Find where the given text appears and provide that cell's center as (X, Y) coordinate. 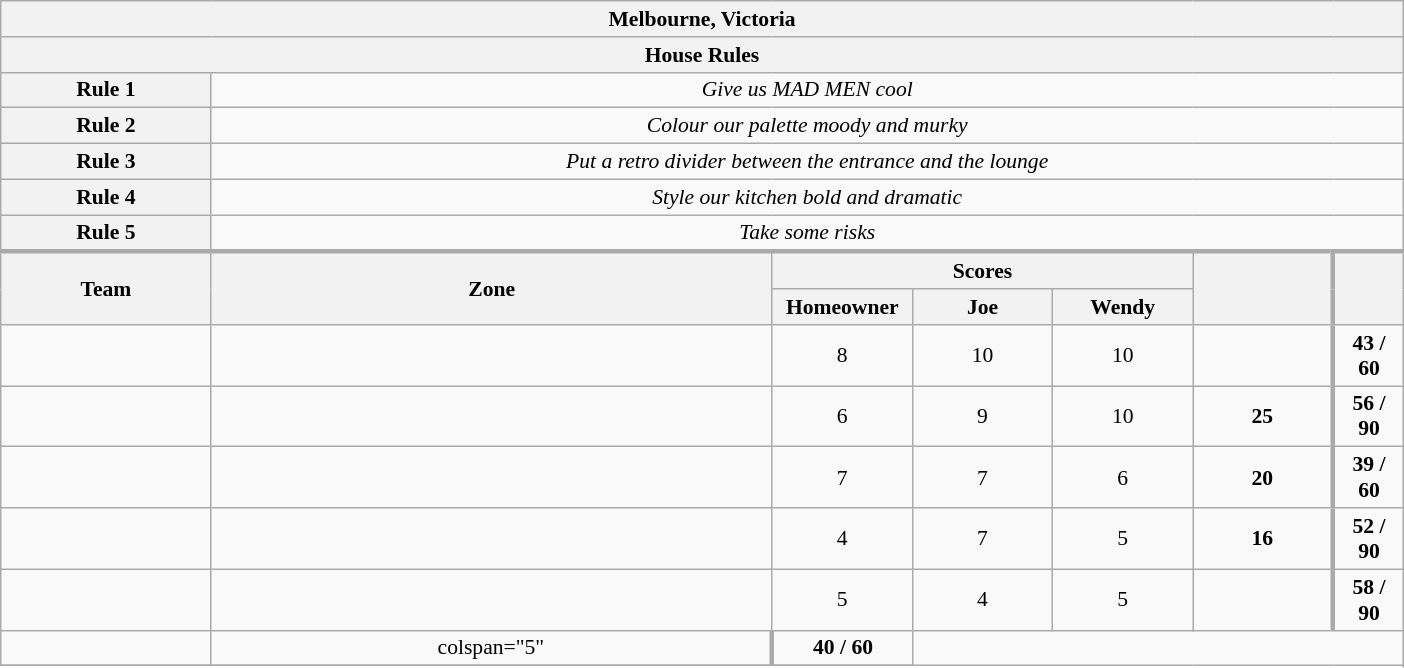
52 / 90 (1368, 538)
Style our kitchen bold and dramatic (807, 197)
Rule 1 (106, 90)
Take some risks (807, 234)
Team (106, 288)
Homeowner (842, 307)
Rule 3 (106, 162)
Scores (982, 270)
40 / 60 (842, 648)
Joe (982, 307)
Zone (492, 288)
39 / 60 (1368, 478)
9 (982, 416)
Colour our palette moody and murky (807, 126)
8 (842, 356)
20 (1263, 478)
Rule 5 (106, 234)
58 / 90 (1368, 600)
Rule 4 (106, 197)
colspan="5" (492, 648)
16 (1263, 538)
25 (1263, 416)
Give us MAD MEN cool (807, 90)
56 / 90 (1368, 416)
Rule 2 (106, 126)
Melbourne, Victoria (702, 19)
Put a retro divider between the entrance and the lounge (807, 162)
Wendy (1123, 307)
43 / 60 (1368, 356)
House Rules (702, 55)
